For the text-containing cell, return its midpoint in (x, y) coordinate format. 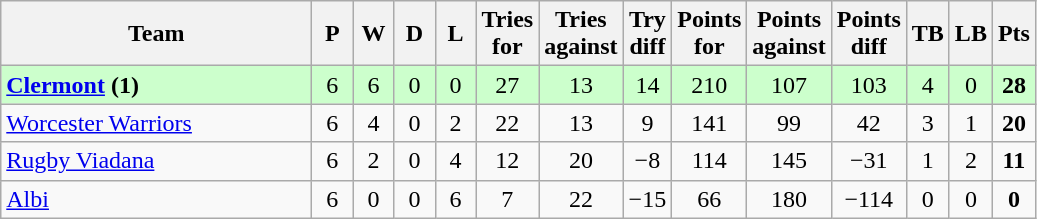
180 (789, 199)
LB (970, 34)
210 (710, 85)
Points diff (868, 34)
−31 (868, 161)
114 (710, 161)
9 (648, 123)
P (332, 34)
Tries against (581, 34)
Albi (156, 199)
TB (928, 34)
W (374, 34)
42 (868, 123)
Pts (1014, 34)
99 (789, 123)
27 (508, 85)
Points against (789, 34)
12 (508, 161)
Worcester Warriors (156, 123)
Tries for (508, 34)
3 (928, 123)
145 (789, 161)
107 (789, 85)
14 (648, 85)
Team (156, 34)
Points for (710, 34)
−114 (868, 199)
D (414, 34)
Clermont (1) (156, 85)
Try diff (648, 34)
141 (710, 123)
L (456, 34)
−8 (648, 161)
7 (508, 199)
28 (1014, 85)
103 (868, 85)
66 (710, 199)
−15 (648, 199)
11 (1014, 161)
Rugby Viadana (156, 161)
